Find where the given text appears and provide that cell's center as (x, y) coordinate. 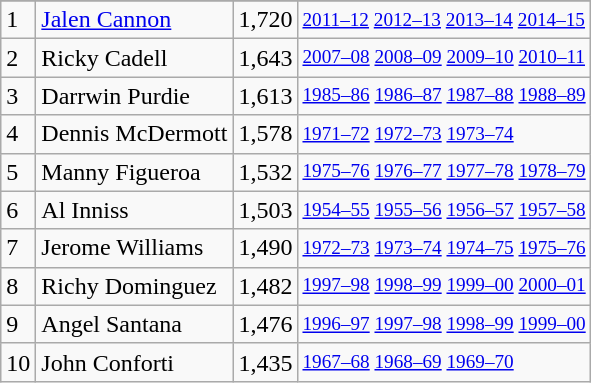
1,613 (266, 96)
2011–12 2012–13 2013–14 2014–15 (444, 20)
4 (18, 134)
1996–97 1997–98 1998–99 1999–00 (444, 324)
6 (18, 210)
5 (18, 172)
1975–76 1976–77 1977–78 1978–79 (444, 172)
Darrwin Purdie (134, 96)
1,532 (266, 172)
1,720 (266, 20)
1954–55 1955–56 1956–57 1957–58 (444, 210)
8 (18, 286)
10 (18, 362)
1,482 (266, 286)
1,578 (266, 134)
1971–72 1972–73 1973–74 (444, 134)
1,490 (266, 248)
Jerome Williams (134, 248)
1972–73 1973–74 1974–75 1975–76 (444, 248)
7 (18, 248)
Richy Dominguez (134, 286)
1,503 (266, 210)
1967–68 1968–69 1969–70 (444, 362)
1,476 (266, 324)
Dennis McDermott (134, 134)
Jalen Cannon (134, 20)
2 (18, 58)
1 (18, 20)
John Conforti (134, 362)
3 (18, 96)
1,643 (266, 58)
Manny Figueroa (134, 172)
1997–98 1998–99 1999–00 2000–01 (444, 286)
9 (18, 324)
Ricky Cadell (134, 58)
1985–86 1986–87 1987–88 1988–89 (444, 96)
1,435 (266, 362)
Angel Santana (134, 324)
2007–08 2008–09 2009–10 2010–11 (444, 58)
Al Inniss (134, 210)
